Search for the cell housing the specified text and yield its (x, y) center coordinate. 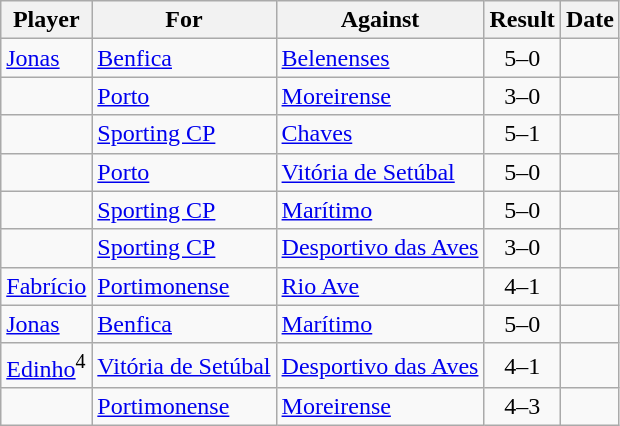
5–1 (522, 134)
Date (590, 20)
Result (522, 20)
4–3 (522, 407)
Rio Ave (380, 286)
Chaves (380, 134)
Player (46, 20)
Belenenses (380, 58)
Against (380, 20)
For (184, 20)
Fabrício (46, 286)
Edinho4 (46, 366)
